Provide the [X, Y] coordinate of the cell's center where the given text is located.  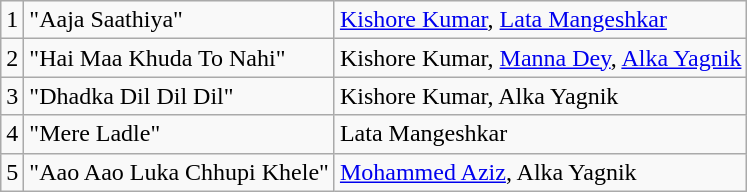
"Mere Ladle" [180, 134]
"Dhadka Dil Dil Dil" [180, 96]
"Aao Aao Luka Chhupi Khele" [180, 172]
4 [12, 134]
5 [12, 172]
Mohammed Aziz, Alka Yagnik [540, 172]
"Aaja Saathiya" [180, 20]
"Hai Maa Khuda To Nahi" [180, 58]
Kishore Kumar, Lata Mangeshkar [540, 20]
1 [12, 20]
3 [12, 96]
Kishore Kumar, Manna Dey, Alka Yagnik [540, 58]
2 [12, 58]
Lata Mangeshkar [540, 134]
Kishore Kumar, Alka Yagnik [540, 96]
